Determine the [x, y] coordinate at the center of the cell enclosing the given text.  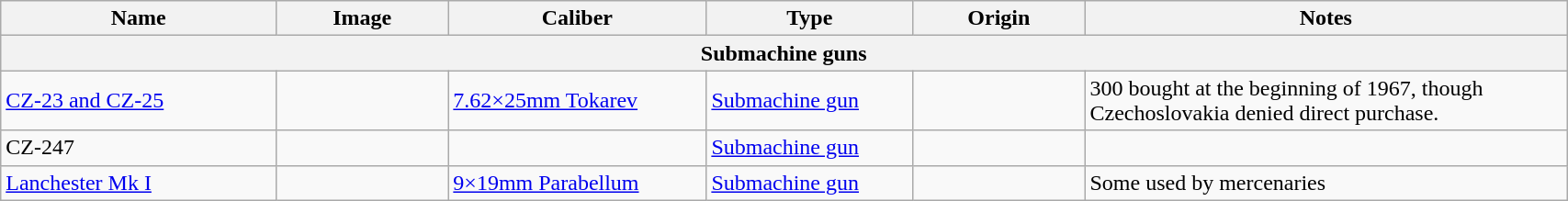
Image [362, 18]
Name [139, 18]
300 bought at the beginning of 1967, though Czechoslovakia denied direct purchase. [1326, 101]
Type [810, 18]
9×19mm Parabellum [577, 183]
Submachine guns [784, 53]
Some used by mercenaries [1326, 183]
CZ-23 and CZ-25 [139, 101]
CZ-247 [139, 148]
Lanchester Mk I [139, 183]
Notes [1326, 18]
7.62×25mm Tokarev [577, 101]
Caliber [577, 18]
Origin [999, 18]
